Return the (x, y) coordinate for the center point of the cell that contains the specified text.  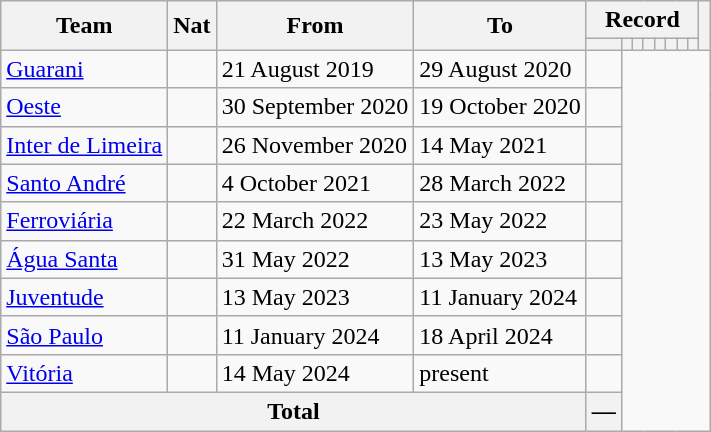
30 September 2020 (315, 107)
Total (294, 411)
Guarani (84, 69)
To (500, 26)
31 May 2022 (315, 259)
14 May 2024 (315, 373)
21 August 2019 (315, 69)
Oeste (84, 107)
— (604, 411)
Nat (192, 26)
Vitória (84, 373)
29 August 2020 (500, 69)
19 October 2020 (500, 107)
Team (84, 26)
Santo André (84, 183)
From (315, 26)
26 November 2020 (315, 145)
4 October 2021 (315, 183)
18 April 2024 (500, 335)
22 March 2022 (315, 221)
14 May 2021 (500, 145)
28 March 2022 (500, 183)
Inter de Limeira (84, 145)
Record (642, 20)
Juventude (84, 297)
present (500, 373)
São Paulo (84, 335)
Água Santa (84, 259)
Ferroviária (84, 221)
23 May 2022 (500, 221)
